Extract the (x, y) coordinate from the center of the cell holding the provided text.  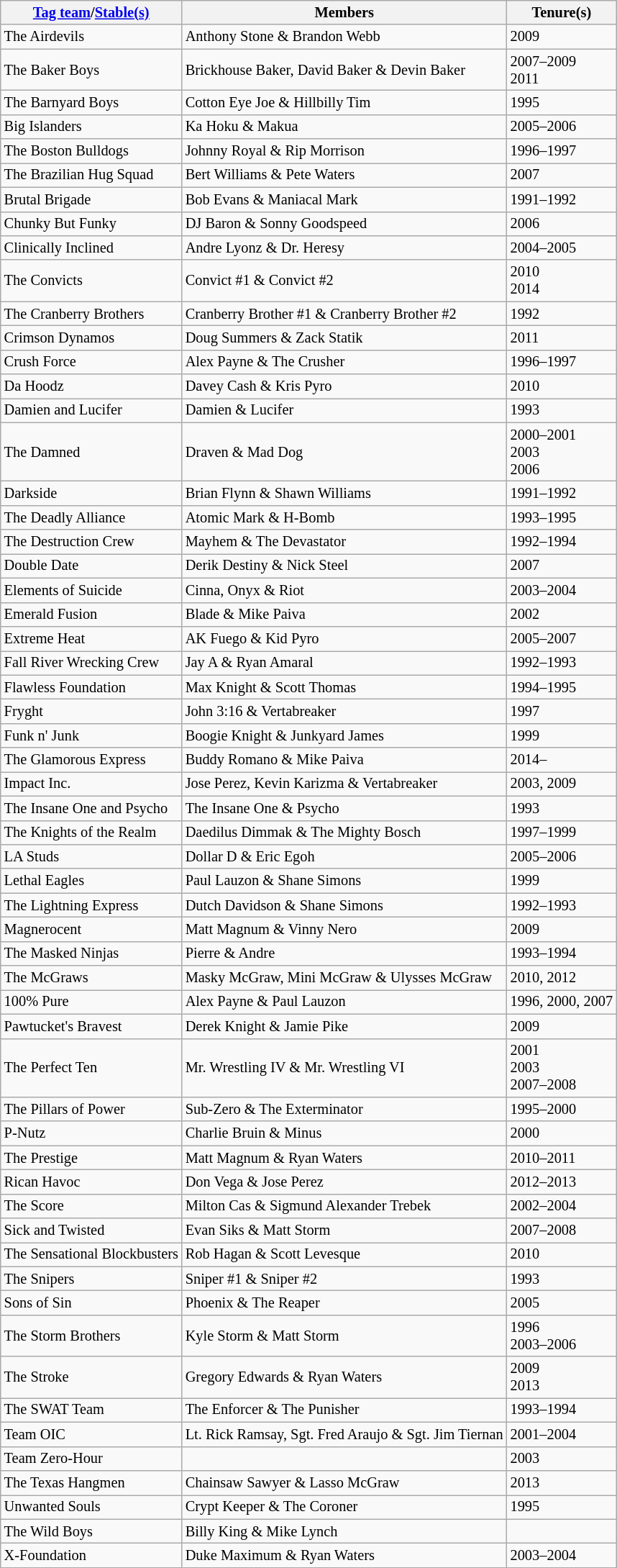
Derek Knight & Jamie Pike (344, 1026)
Alex Payne & Paul Lauzon (344, 1002)
Crypt Keeper & The Coroner (344, 1507)
2002–2004 (562, 1206)
The Score (91, 1206)
Rican Havoc (91, 1182)
Masky McGraw, Mini McGraw & Ulysses McGraw (344, 978)
Brian Flynn & Shawn Williams (344, 493)
2012–2013 (562, 1182)
Convict #1 & Convict #2 (344, 281)
Anthony Stone & Brandon Webb (344, 37)
Crush Force (91, 362)
The Sensational Blockbusters (91, 1254)
Matt Magnum & Vinny Nero (344, 929)
2003 (562, 1459)
The Storm Brothers (91, 1336)
The Convicts (91, 281)
Tag team/Stable(s) (91, 12)
The SWAT Team (91, 1410)
The Destruction Crew (91, 542)
Matt Magnum & Ryan Waters (344, 1158)
Funk n' Junk (91, 735)
Lt. Rick Ramsay, Sgt. Fred Araujo & Sgt. Jim Tiernan (344, 1434)
Damien & Lucifer (344, 410)
Sick and Twisted (91, 1231)
Elements of Suicide (91, 590)
Lethal Eagles (91, 881)
Brickhouse Baker, David Baker & Devin Baker (344, 70)
The Boston Bulldogs (91, 151)
LA Studs (91, 856)
The Glamorous Express (91, 760)
Paul Lauzon & Shane Simons (344, 881)
2000 (562, 1133)
Andre Lyonz & Dr. Heresy (344, 248)
Bert Williams & Pete Waters (344, 175)
The Barnyard Boys (91, 102)
The Damned (91, 452)
The Enforcer & The Punisher (344, 1410)
AK Fuego & Kid Pyro (344, 638)
Charlie Bruin & Minus (344, 1133)
DJ Baron & Sonny Goodspeed (344, 224)
Gregory Edwards & Ryan Waters (344, 1377)
The Baker Boys (91, 70)
Mayhem & The Devastator (344, 542)
Cranberry Brother #1 & Cranberry Brother #2 (344, 314)
2013 (562, 1482)
Pierre & Andre (344, 953)
Members (344, 12)
2014– (562, 760)
The Insane One and Psycho (91, 808)
Don Vega & Jose Perez (344, 1182)
The Snipers (91, 1279)
Tenure(s) (562, 12)
Mr. Wrestling IV & Mr. Wrestling VI (344, 1068)
The McGraws (91, 978)
Rob Hagan & Scott Levesque (344, 1254)
The Texas Hangmen (91, 1482)
Sub-Zero & The Exterminator (344, 1109)
Fryght (91, 711)
2003, 2009 (562, 784)
Alex Payne & The Crusher (344, 362)
2011 (562, 337)
1993–1995 (562, 517)
Double Date (91, 566)
Jose Perez, Kevin Karizma & Vertabreaker (344, 784)
The Lightning Express (91, 905)
Brutal Brigade (91, 199)
The Brazilian Hug Squad (91, 175)
John 3:16 & Vertabreaker (344, 711)
1994–1995 (562, 687)
Daedilus Dimmak & The Mighty Bosch (344, 833)
2007–20092011 (562, 70)
Pawtucket's Bravest (91, 1026)
2007–2008 (562, 1231)
Kyle Storm & Matt Storm (344, 1336)
19962003–2006 (562, 1336)
2004–2005 (562, 248)
The Perfect Ten (91, 1068)
The Wild Boys (91, 1531)
100% Pure (91, 1002)
2001–2004 (562, 1434)
2006 (562, 224)
Team Zero-Hour (91, 1459)
Unwanted Souls (91, 1507)
2000–200120032006 (562, 452)
Jay A & Ryan Amaral (344, 663)
The Pillars of Power (91, 1109)
2010–2011 (562, 1158)
Evan Siks & Matt Storm (344, 1231)
1997 (562, 711)
1992 (562, 314)
1997–1999 (562, 833)
Impact Inc. (91, 784)
Da Hoodz (91, 386)
Cinna, Onyx & Riot (344, 590)
Milton Cas & Sigmund Alexander Trebek (344, 1206)
The Prestige (91, 1158)
Dollar D & Eric Egoh (344, 856)
The Stroke (91, 1377)
2005 (562, 1303)
Clinically Inclined (91, 248)
Flawless Foundation (91, 687)
The Masked Ninjas (91, 953)
Duke Maximum & Ryan Waters (344, 1555)
Atomic Mark & H-Bomb (344, 517)
Big Islanders (91, 127)
Magnerocent (91, 929)
Davey Cash & Kris Pyro (344, 386)
Emerald Fusion (91, 615)
Boogie Knight & Junkyard James (344, 735)
Team OIC (91, 1434)
Doug Summers & Zack Statik (344, 337)
1996, 2000, 2007 (562, 1002)
The Knights of the Realm (91, 833)
Cotton Eye Joe & Hillbilly Tim (344, 102)
2005–2007 (562, 638)
The Airdevils (91, 37)
2010, 2012 (562, 978)
The Cranberry Brothers (91, 314)
Derik Destiny & Nick Steel (344, 566)
1995–2000 (562, 1109)
200120032007–2008 (562, 1068)
Sniper #1 & Sniper #2 (344, 1279)
Darkside (91, 493)
Buddy Romano & Mike Paiva (344, 760)
Damien and Lucifer (91, 410)
Crimson Dynamos (91, 337)
Chunky But Funky (91, 224)
Ka Hoku & Makua (344, 127)
Dutch Davidson & Shane Simons (344, 905)
Phoenix & The Reaper (344, 1303)
The Insane One & Psycho (344, 808)
Fall River Wrecking Crew (91, 663)
P-Nutz (91, 1133)
Max Knight & Scott Thomas (344, 687)
X-Foundation (91, 1555)
20102014 (562, 281)
Bob Evans & Maniacal Mark (344, 199)
Draven & Mad Dog (344, 452)
Billy King & Mike Lynch (344, 1531)
Extreme Heat (91, 638)
Chainsaw Sawyer & Lasso McGraw (344, 1482)
Blade & Mike Paiva (344, 615)
2002 (562, 615)
20092013 (562, 1377)
1992–1994 (562, 542)
Sons of Sin (91, 1303)
The Deadly Alliance (91, 517)
Johnny Royal & Rip Morrison (344, 151)
